Capture the cell that displays the provided text and extract its (x, y) central coordinate. 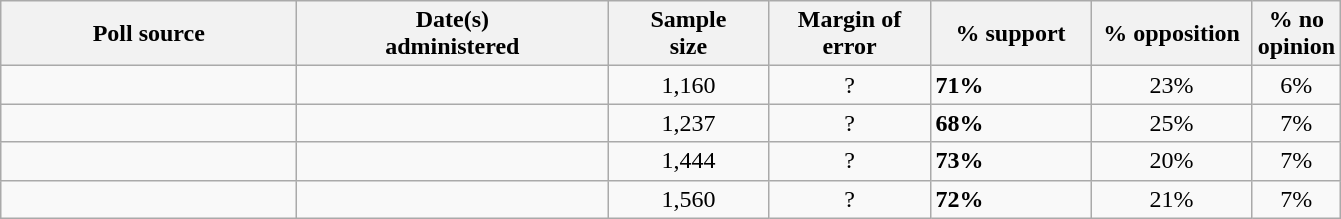
% support (1010, 34)
72% (1010, 199)
71% (1010, 85)
20% (1172, 161)
23% (1172, 85)
1,160 (688, 85)
68% (1010, 123)
Poll source (149, 34)
% no opinion (1296, 34)
Margin oferror (850, 34)
1,560 (688, 199)
73% (1010, 161)
1,237 (688, 123)
Samplesize (688, 34)
25% (1172, 123)
21% (1172, 199)
1,444 (688, 161)
6% (1296, 85)
% opposition (1172, 34)
Date(s)administered (452, 34)
